Identify which cell holds the provided text, then report its [x, y] central coordinate. 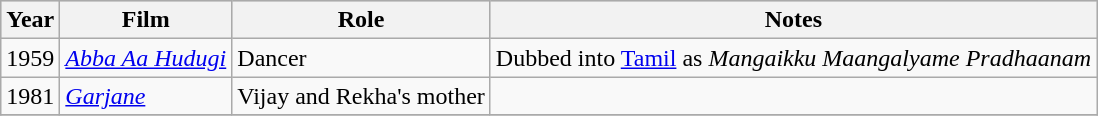
Garjane [146, 96]
Year [30, 20]
Dubbed into Tamil as Mangaikku Maangalyame Pradhaanam [793, 58]
Abba Aa Hudugi [146, 58]
Vijay and Rekha's mother [362, 96]
1959 [30, 58]
Dancer [362, 58]
Role [362, 20]
1981 [30, 96]
Notes [793, 20]
Film [146, 20]
